Determine the (X, Y) coordinate at the center of the cell enclosing the given text.  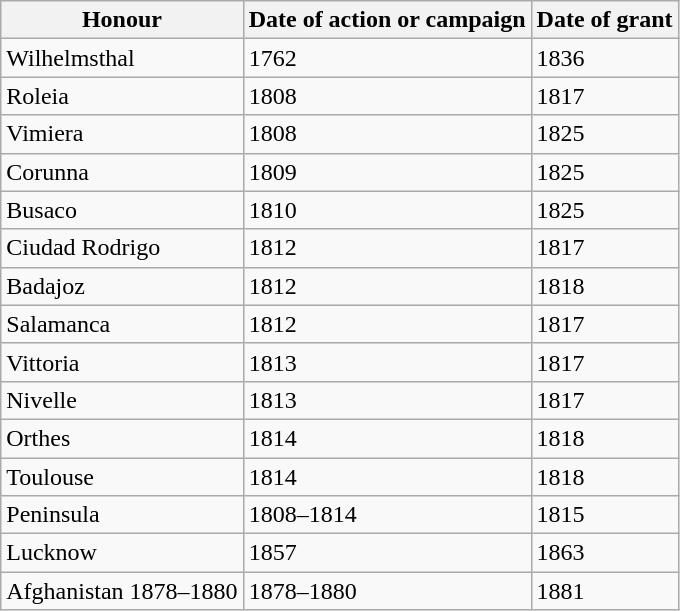
Vittoria (122, 362)
1762 (387, 58)
Peninsula (122, 515)
1836 (604, 58)
Date of grant (604, 20)
Orthes (122, 438)
Toulouse (122, 477)
1809 (387, 172)
1810 (387, 210)
Nivelle (122, 400)
Vimiera (122, 134)
Badajoz (122, 286)
Honour (122, 20)
Wilhelmsthal (122, 58)
Busaco (122, 210)
Corunna (122, 172)
1881 (604, 591)
1815 (604, 515)
1857 (387, 553)
1808–1814 (387, 515)
Ciudad Rodrigo (122, 248)
Afghanistan 1878–1880 (122, 591)
Lucknow (122, 553)
1863 (604, 553)
Roleia (122, 96)
1878–1880 (387, 591)
Date of action or campaign (387, 20)
Salamanca (122, 324)
